Return the [X, Y] coordinate for the center point of the cell that contains the specified text.  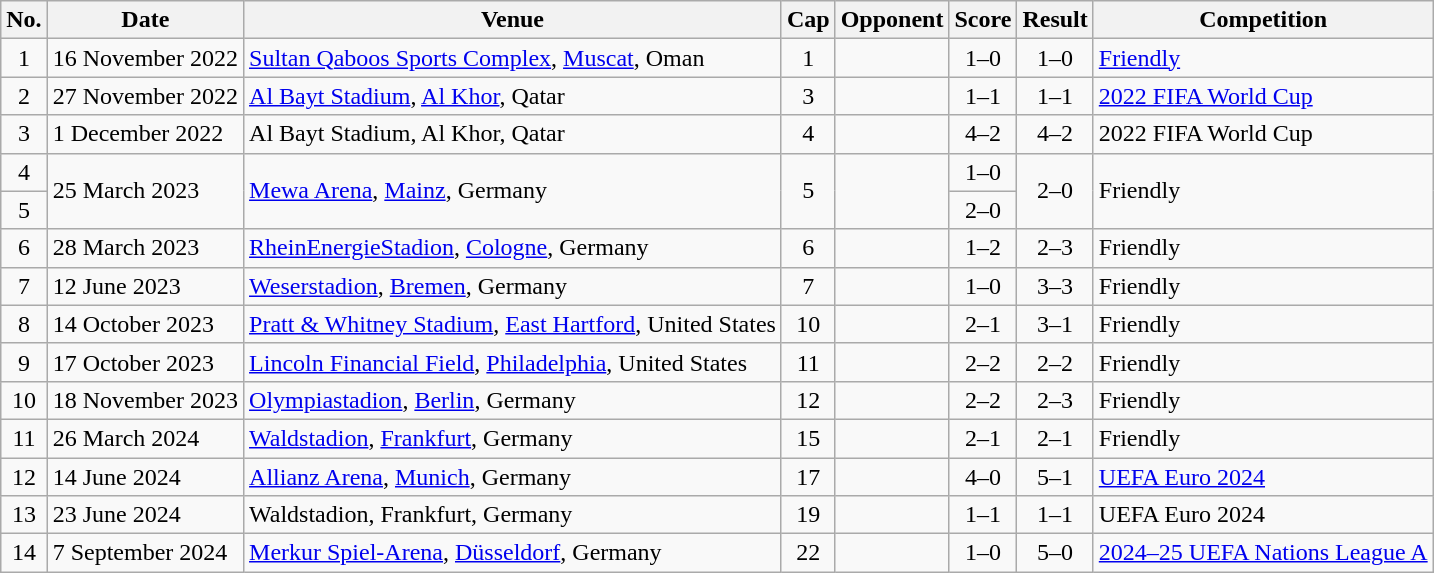
4–0 [983, 477]
5–1 [1055, 477]
14 June 2024 [145, 477]
1 December 2022 [145, 134]
25 March 2023 [145, 191]
8 [24, 324]
5–0 [1055, 553]
Pratt & Whitney Stadium, East Hartford, United States [513, 324]
Competition [1263, 20]
Olympiastadion, Berlin, Germany [513, 400]
28 March 2023 [145, 248]
Date [145, 20]
Mewa Arena, Mainz, Germany [513, 191]
1–2 [983, 248]
3–1 [1055, 324]
12 June 2023 [145, 286]
Opponent [892, 20]
9 [24, 362]
18 November 2023 [145, 400]
RheinEnergieStadion, Cologne, Germany [513, 248]
2024–25 UEFA Nations League A [1263, 553]
23 June 2024 [145, 515]
Sultan Qaboos Sports Complex, Muscat, Oman [513, 58]
Merkur Spiel-Arena, Düsseldorf, Germany [513, 553]
3–3 [1055, 286]
14 [24, 553]
16 November 2022 [145, 58]
26 March 2024 [145, 438]
No. [24, 20]
17 October 2023 [145, 362]
15 [808, 438]
7 September 2024 [145, 553]
14 October 2023 [145, 324]
13 [24, 515]
Lincoln Financial Field, Philadelphia, United States [513, 362]
Weserstadion, Bremen, Germany [513, 286]
2 [24, 96]
27 November 2022 [145, 96]
Score [983, 20]
Cap [808, 20]
17 [808, 477]
19 [808, 515]
Result [1055, 20]
Venue [513, 20]
Allianz Arena, Munich, Germany [513, 477]
22 [808, 553]
